Provide the (x, y) coordinate of the cell's center where the given text is located.  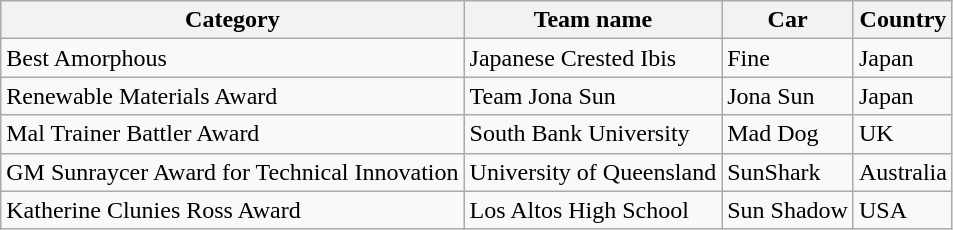
Jona Sun (788, 96)
South Bank University (593, 134)
Mal Trainer Battler Award (232, 134)
University of Queensland (593, 172)
UK (902, 134)
SunShark (788, 172)
Team Jona Sun (593, 96)
GM Sunraycer Award for Technical Innovation (232, 172)
Katherine Clunies Ross Award (232, 210)
Country (902, 20)
Australia (902, 172)
Fine (788, 58)
Sun Shadow (788, 210)
Team name (593, 20)
Best Amorphous (232, 58)
Mad Dog (788, 134)
Los Altos High School (593, 210)
Renewable Materials Award (232, 96)
USA (902, 210)
Japanese Crested Ibis (593, 58)
Category (232, 20)
Car (788, 20)
